Locate the cell with the specified text and output its (X, Y) center coordinate. 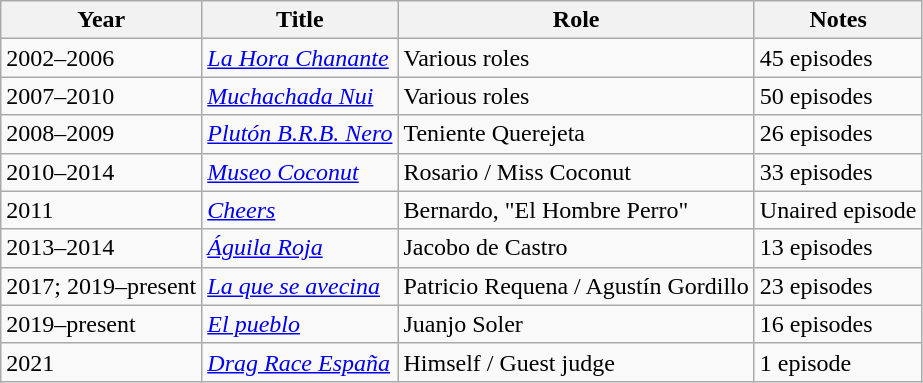
2017; 2019–present (102, 286)
2010–2014 (102, 172)
2002–2006 (102, 58)
La Hora Chanante (300, 58)
Águila Roja (300, 248)
Drag Race España (300, 362)
Teniente Querejeta (576, 134)
33 episodes (838, 172)
Muchachada Nui (300, 96)
2007–2010 (102, 96)
45 episodes (838, 58)
Notes (838, 20)
2011 (102, 210)
Himself / Guest judge (576, 362)
Cheers (300, 210)
El pueblo (300, 324)
Unaired episode (838, 210)
Role (576, 20)
Year (102, 20)
2013–2014 (102, 248)
Museo Coconut (300, 172)
13 episodes (838, 248)
23 episodes (838, 286)
2019–present (102, 324)
Bernardo, "El Hombre Perro" (576, 210)
Jacobo de Castro (576, 248)
2021 (102, 362)
2008–2009 (102, 134)
Rosario / Miss Coconut (576, 172)
Title (300, 20)
Patricio Requena / Agustín Gordillo (576, 286)
1 episode (838, 362)
La que se avecina (300, 286)
50 episodes (838, 96)
Plutón B.R.B. Nero (300, 134)
16 episodes (838, 324)
26 episodes (838, 134)
Juanjo Soler (576, 324)
